Find where the given text appears and provide that cell's center as [X, Y] coordinate. 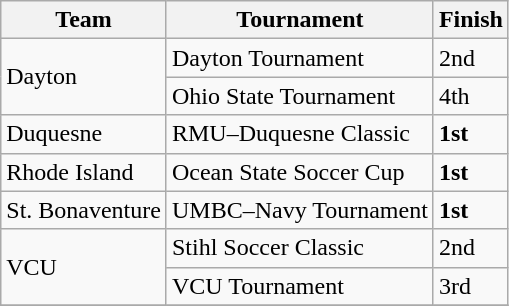
Finish [470, 20]
4th [470, 96]
UMBC–Navy Tournament [300, 210]
Tournament [300, 20]
RMU–Duquesne Classic [300, 134]
VCU Tournament [300, 286]
VCU [84, 267]
Team [84, 20]
Dayton Tournament [300, 58]
St. Bonaventure [84, 210]
Ohio State Tournament [300, 96]
Duquesne [84, 134]
Stihl Soccer Classic [300, 248]
Ocean State Soccer Cup [300, 172]
Dayton [84, 77]
3rd [470, 286]
Rhode Island [84, 172]
